From the cell containing the given text, extract its center point as [X, Y] coordinate. 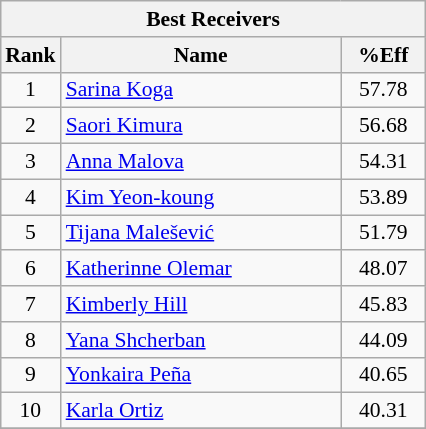
Karla Ortiz [201, 411]
Katherinne Olemar [201, 268]
Yana Shcherban [201, 339]
56.68 [384, 126]
51.79 [384, 232]
Name [201, 54]
Best Receivers [213, 19]
2 [30, 126]
10 [30, 411]
53.89 [384, 197]
Rank [30, 54]
40.65 [384, 375]
48.07 [384, 268]
45.83 [384, 304]
3 [30, 161]
Kim Yeon-koung [201, 197]
Anna Malova [201, 161]
Sarina Koga [201, 90]
Yonkaira Peña [201, 375]
%Eff [384, 54]
Saori Kimura [201, 126]
7 [30, 304]
8 [30, 339]
40.31 [384, 411]
5 [30, 232]
1 [30, 90]
44.09 [384, 339]
4 [30, 197]
Tijana Malešević [201, 232]
9 [30, 375]
Kimberly Hill [201, 304]
54.31 [384, 161]
57.78 [384, 90]
6 [30, 268]
